Provide the [x, y] coordinate of the cell's center where the given text is located.  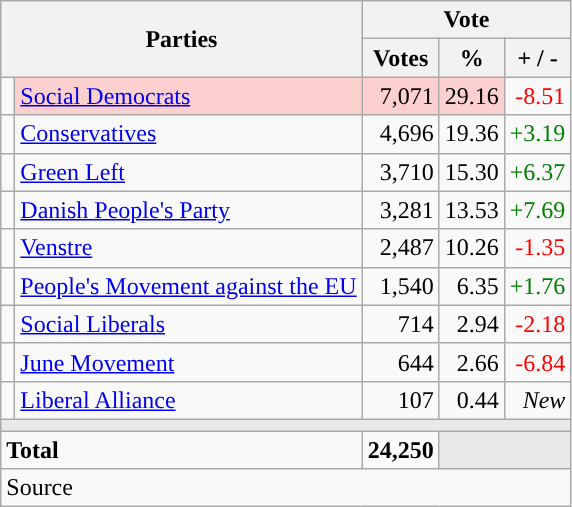
Liberal Alliance [188, 400]
107 [400, 400]
1,540 [400, 286]
2.94 [472, 324]
-6.84 [538, 362]
Votes [400, 58]
Source [286, 488]
Social Liberals [188, 324]
% [472, 58]
+3.19 [538, 134]
4,696 [400, 134]
Total [182, 449]
+7.69 [538, 210]
0.44 [472, 400]
-2.18 [538, 324]
Parties [182, 39]
Conservatives [188, 134]
-1.35 [538, 248]
3,710 [400, 172]
Venstre [188, 248]
-8.51 [538, 96]
People's Movement against the EU [188, 286]
13.53 [472, 210]
Vote [466, 20]
Social Democrats [188, 96]
+1.76 [538, 286]
19.36 [472, 134]
29.16 [472, 96]
+ / - [538, 58]
7,071 [400, 96]
3,281 [400, 210]
2,487 [400, 248]
2.66 [472, 362]
10.26 [472, 248]
June Movement [188, 362]
New [538, 400]
6.35 [472, 286]
Green Left [188, 172]
Danish People's Party [188, 210]
24,250 [400, 449]
+6.37 [538, 172]
15.30 [472, 172]
644 [400, 362]
714 [400, 324]
